Provide the [x, y] coordinate of the cell's center where the given text is located.  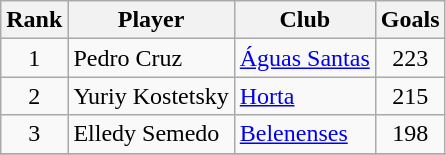
Pedro Cruz [151, 58]
Horta [304, 96]
2 [34, 96]
215 [410, 96]
223 [410, 58]
Yuriy Kostetsky [151, 96]
Club [304, 20]
3 [34, 134]
Player [151, 20]
Goals [410, 20]
198 [410, 134]
Elledy Semedo [151, 134]
Águas Santas [304, 58]
Belenenses [304, 134]
1 [34, 58]
Rank [34, 20]
